Detect which cell encompasses the target text, then output its [X, Y] center coordinate. 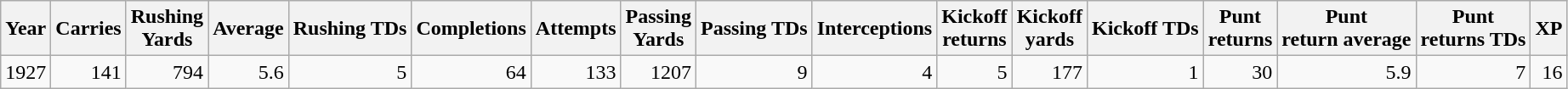
Completions [471, 29]
Puntreturns [1240, 29]
4 [874, 72]
Attempts [576, 29]
7 [1473, 72]
PassingYards [658, 29]
1 [1145, 72]
Puntreturns TDs [1473, 29]
1927 [26, 72]
177 [1049, 72]
Kickoffreturns [974, 29]
Kickoff TDs [1145, 29]
Interceptions [874, 29]
9 [753, 72]
Year [26, 29]
64 [471, 72]
Puntreturn average [1347, 29]
Kickoff yards [1049, 29]
5.6 [248, 72]
Average [248, 29]
5.9 [1347, 72]
XP [1549, 29]
RushingYards [167, 29]
Rushing TDs [350, 29]
141 [88, 72]
1207 [658, 72]
16 [1549, 72]
30 [1240, 72]
Carries [88, 29]
133 [576, 72]
Passing TDs [753, 29]
794 [167, 72]
